Return the (x, y) coordinate for the center point of the cell that contains the specified text.  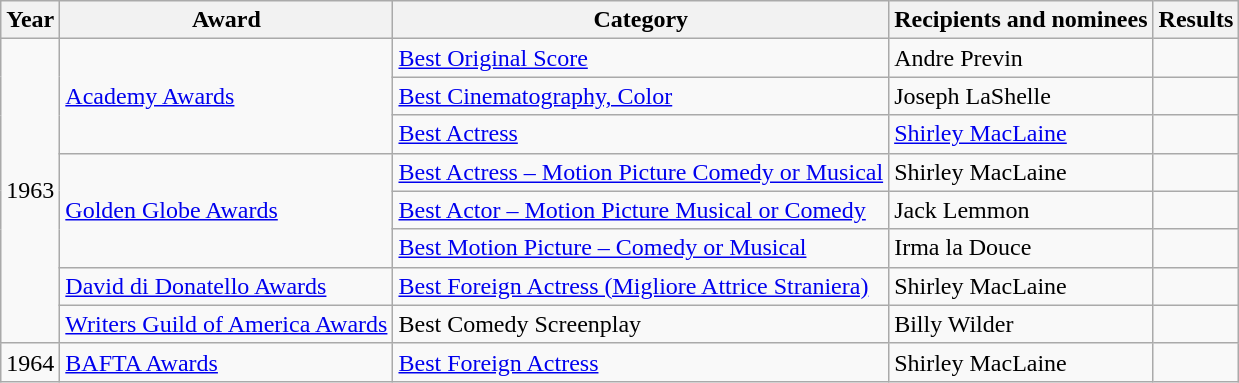
Best Original Score (641, 58)
Irma la Douce (1021, 248)
Academy Awards (226, 96)
David di Donatello Awards (226, 286)
Best Cinematography, Color (641, 96)
Andre Previn (1021, 58)
Joseph LaShelle (1021, 96)
Billy Wilder (1021, 324)
Best Actor – Motion Picture Musical or Comedy (641, 210)
Best Comedy Screenplay (641, 324)
Year (30, 20)
1964 (30, 362)
1963 (30, 191)
Best Foreign Actress (641, 362)
Award (226, 20)
Golden Globe Awards (226, 210)
Best Foreign Actress (Migliore Attrice Straniera) (641, 286)
Writers Guild of America Awards (226, 324)
Best Actress – Motion Picture Comedy or Musical (641, 172)
Jack Lemmon (1021, 210)
Category (641, 20)
BAFTA Awards (226, 362)
Recipients and nominees (1021, 20)
Best Actress (641, 134)
Results (1196, 20)
Best Motion Picture – Comedy or Musical (641, 248)
